Extract the [X, Y] coordinate from the center of the cell holding the provided text.  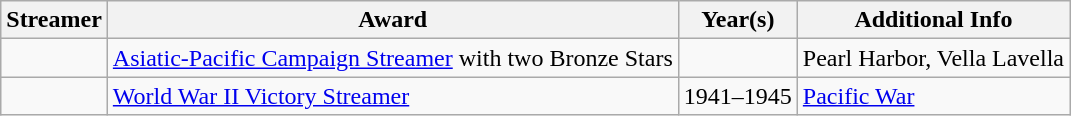
Award [392, 20]
World War II Victory Streamer [392, 96]
Streamer [54, 20]
Pacific War [933, 96]
Pearl Harbor, Vella Lavella [933, 58]
Asiatic-Pacific Campaign Streamer with two Bronze Stars [392, 58]
1941–1945 [738, 96]
Additional Info [933, 20]
Year(s) [738, 20]
